Return the (x, y) coordinate for the center point of the cell that contains the specified text.  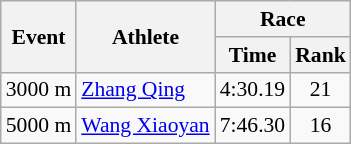
Time (252, 55)
21 (320, 90)
Race (283, 19)
16 (320, 126)
5000 m (38, 126)
Event (38, 36)
Wang Xiaoyan (145, 126)
4:30.19 (252, 90)
Rank (320, 55)
3000 m (38, 90)
Zhang Qing (145, 90)
7:46.30 (252, 126)
Athlete (145, 36)
